Determine the [X, Y] coordinate at the center of the cell enclosing the given text.  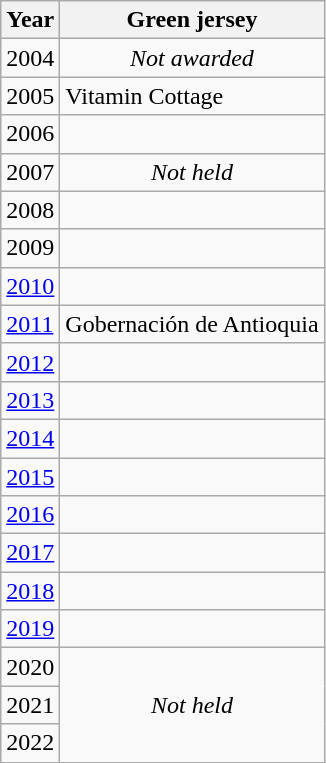
Not awarded [192, 58]
Green jersey [192, 20]
2005 [30, 96]
2013 [30, 400]
2010 [30, 286]
2011 [30, 324]
2008 [30, 210]
Vitamin Cottage [192, 96]
2015 [30, 477]
Gobernación de Antioquia [192, 324]
2022 [30, 743]
2017 [30, 553]
2012 [30, 362]
2009 [30, 248]
Year [30, 20]
2018 [30, 591]
2014 [30, 438]
2004 [30, 58]
2021 [30, 705]
2006 [30, 134]
2019 [30, 629]
2020 [30, 667]
2007 [30, 172]
2016 [30, 515]
